Pinpoint the cell where the given text exists, returning its [x, y] midpoint coordinate. 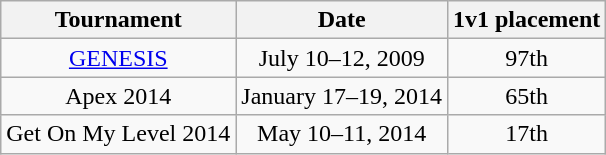
Get On My Level 2014 [118, 134]
1v1 placement [526, 20]
GENESIS [118, 58]
January 17–19, 2014 [342, 96]
65th [526, 96]
17th [526, 134]
Date [342, 20]
Apex 2014 [118, 96]
May 10–11, 2014 [342, 134]
July 10–12, 2009 [342, 58]
Tournament [118, 20]
97th [526, 58]
